Return the [X, Y] coordinate for the center point of the cell that contains the specified text.  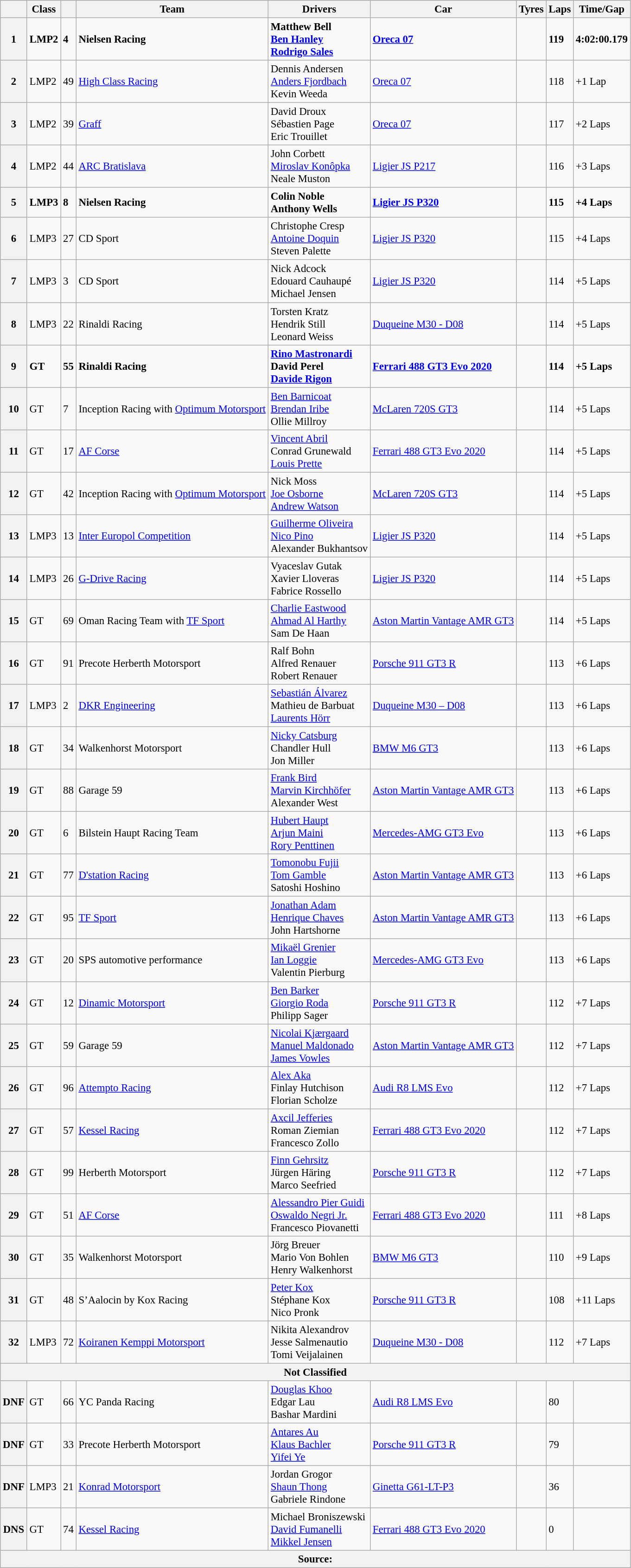
16 [14, 663]
88 [69, 790]
95 [69, 918]
S’Aalocin by Kox Racing [172, 1300]
4:02:00.179 [602, 39]
49 [69, 82]
+11 Laps [602, 1300]
Nikita Alexandrov Jesse Salmenautio Tomi Veijalainen [319, 1342]
Hubert Haupt Arjun Maini Rory Penttinen [319, 833]
Douglas Khoo Edgar Lau Bashar Mardini [319, 1402]
Rino Mastronardi David Perel Davide Rigon [319, 366]
36 [560, 1487]
Sebastián Álvarez Mathieu de Barbuat Laurents Hörr [319, 706]
35 [69, 1258]
+1 Lap [602, 82]
Car [443, 9]
DKR Engineering [172, 706]
91 [69, 663]
Ralf Bohn Alfred Renauer Robert Renauer [319, 663]
Ben Barker Giorgio Roda Philipp Sager [319, 1003]
High Class Racing [172, 82]
Dennis Andersen Anders Fjordbach Kevin Weeda [319, 82]
42 [69, 493]
31 [14, 1300]
Jonathan Adam Henrique Chaves John Hartshorne [319, 918]
23 [14, 961]
Time/Gap [602, 9]
Nicolai Kjærgaard Manuel Maldonado James Vowles [319, 1045]
Konrad Motorsport [172, 1487]
79 [560, 1445]
Jörg Breuer Mario Von Bohlen Henry Walkenhorst [319, 1258]
Michael Broniszewski David Fumanelli Mikkel Jensen [319, 1530]
Torsten Kratz Hendrik Still Leonard Weiss [319, 324]
Herberth Motorsport [172, 1173]
Koiranen Kemppi Motorsport [172, 1342]
Finn Gehrsitz Jürgen Häring Marco Seefried [319, 1173]
1 [14, 39]
Peter Kox Stéphane Kox Nico Pronk [319, 1300]
Mikaël Grenier Ian Loggie Valentin Pierburg [319, 961]
Alessandro Pier Guidi Oswaldo Negri Jr. Francesco Piovanetti [319, 1215]
Ginetta G61-LT-P3 [443, 1487]
48 [69, 1300]
69 [69, 621]
YC Panda Racing [172, 1402]
Tomonobu Fujii Tom Gamble Satoshi Hoshino [319, 875]
Alex Aka Finlay Hutchison Florian Scholze [319, 1087]
Oman Racing Team with TF Sport [172, 621]
TF Sport [172, 918]
Class [44, 9]
15 [14, 621]
Nick Adcock Edouard Cauhaupé Michael Jensen [319, 281]
51 [69, 1215]
Frank Bird Marvin Kirchhöfer Alexander West [319, 790]
+9 Laps [602, 1258]
Duqueine M30 – D08 [443, 706]
11 [14, 451]
Dinamic Motorsport [172, 1003]
34 [69, 748]
Christophe Cresp Antoine Doquin Steven Palette [319, 239]
99 [69, 1173]
28 [14, 1173]
Guilherme Oliveira Nico Pino Alexander Bukhantsov [319, 536]
+8 Laps [602, 1215]
96 [69, 1087]
118 [560, 82]
57 [69, 1130]
Inter Europol Competition [172, 536]
Antares Au Klaus Bachler Yifei Ye [319, 1445]
G-Drive Racing [172, 578]
Not Classified [315, 1372]
Graff [172, 124]
Drivers [319, 9]
Bilstein Haupt Racing Team [172, 833]
Ligier JS P217 [443, 166]
Ben Barnicoat Brendan Iribe Ollie Millroy [319, 409]
10 [14, 409]
SPS automotive performance [172, 961]
80 [560, 1402]
Source: [315, 1559]
ARC Bratislava [172, 166]
72 [69, 1342]
29 [14, 1215]
Vyaceslav Gutak Xavier Lloveras Fabrice Rossello [319, 578]
59 [69, 1045]
74 [69, 1530]
David Droux Sébastien Page Eric Trouillet [319, 124]
5 [14, 203]
9 [14, 366]
32 [14, 1342]
55 [69, 366]
108 [560, 1300]
24 [14, 1003]
Nicky Catsburg Chandler Hull Jon Miller [319, 748]
117 [560, 124]
Jordan Grogor Shaun Thong Gabriele Rindone [319, 1487]
77 [69, 875]
Nick Moss Joe Osborne Andrew Watson [319, 493]
+2 Laps [602, 124]
Charlie Eastwood Ahmad Al Harthy Sam De Haan [319, 621]
Colin Noble Anthony Wells [319, 203]
Matthew Bell Ben Hanley Rodrigo Sales [319, 39]
Team [172, 9]
44 [69, 166]
Vincent Abril Conrad Grunewald Louis Prette [319, 451]
14 [14, 578]
DNS [14, 1530]
19 [14, 790]
Tyres [531, 9]
D'station Racing [172, 875]
John Corbett Miroslav Konôpka Neale Muston [319, 166]
119 [560, 39]
Laps [560, 9]
Axcil Jefferies Roman Ziemian Francesco Zollo [319, 1130]
+3 Laps [602, 166]
0 [560, 1530]
111 [560, 1215]
66 [69, 1402]
110 [560, 1258]
30 [14, 1258]
39 [69, 124]
18 [14, 748]
25 [14, 1045]
33 [69, 1445]
Attempto Racing [172, 1087]
116 [560, 166]
